Determine the [x, y] coordinate at the center of the cell enclosing the given text.  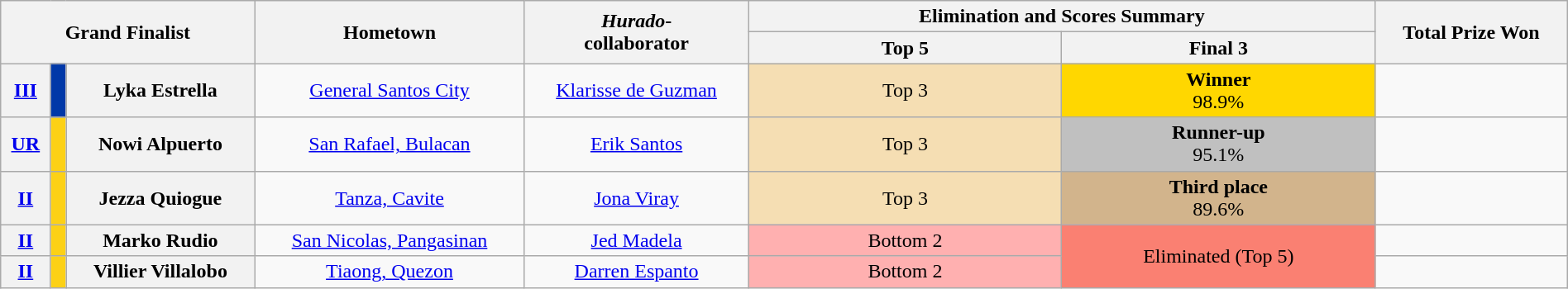
Eliminated (Top 5) [1219, 256]
Elimination and Scores Summary [1062, 17]
Hometown [390, 32]
Hurado-collaborator [637, 32]
Lyka Estrella [160, 91]
Erik Santos [637, 144]
Runner-up95.1% [1219, 144]
Jona Viray [637, 198]
Villier Villalobo [160, 272]
Grand Finalist [127, 32]
Tanza, Cavite [390, 198]
San Nicolas, Pangasinan [390, 240]
Total Prize Won [1471, 32]
Klarisse de Guzman [637, 91]
Jezza Quiogue [160, 198]
Tiaong, Quezon [390, 272]
San Rafael, Bulacan [390, 144]
General Santos City [390, 91]
Nowi Alpuerto [160, 144]
Darren Espanto [637, 272]
Jed Madela [637, 240]
Final 3 [1219, 48]
Top 5 [905, 48]
Winner98.9% [1219, 91]
Third place89.6% [1219, 198]
III [26, 91]
Marko Rudio [160, 240]
UR [26, 144]
